Detect which cell encompasses the target text, then output its (X, Y) center coordinate. 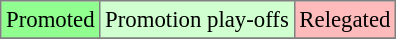
Promoted (50, 20)
Relegated (345, 20)
Promotion play-offs (197, 20)
